Pinpoint the cell where the given text exists, returning its (X, Y) midpoint coordinate. 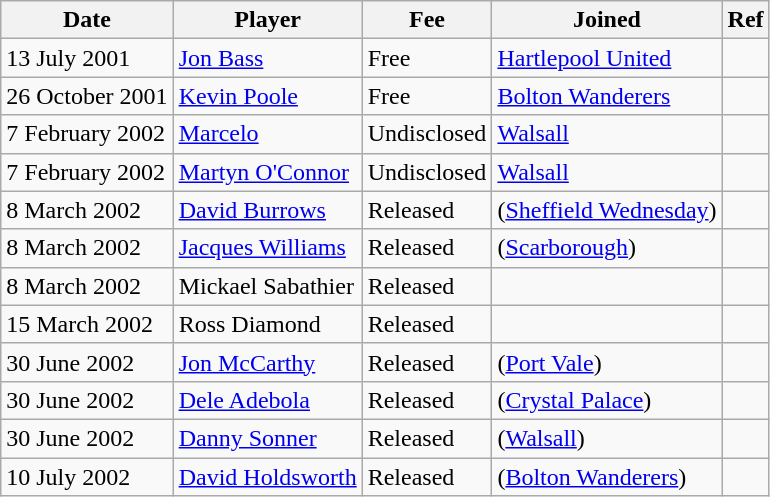
Hartlepool United (607, 58)
(Sheffield Wednesday) (607, 210)
Jon Bass (268, 58)
Joined (607, 20)
Ref (746, 20)
15 March 2002 (87, 324)
Kevin Poole (268, 96)
(Scarborough) (607, 248)
David Holdsworth (268, 477)
Ross Diamond (268, 324)
(Walsall) (607, 438)
Jacques Williams (268, 248)
(Crystal Palace) (607, 400)
Dele Adebola (268, 400)
Bolton Wanderers (607, 96)
Date (87, 20)
David Burrows (268, 210)
Mickael Sabathier (268, 286)
Player (268, 20)
Danny Sonner (268, 438)
(Bolton Wanderers) (607, 477)
Jon McCarthy (268, 362)
26 October 2001 (87, 96)
10 July 2002 (87, 477)
Fee (427, 20)
Martyn O'Connor (268, 172)
13 July 2001 (87, 58)
Marcelo (268, 134)
(Port Vale) (607, 362)
